Find where the given text appears and provide that cell's center as [X, Y] coordinate. 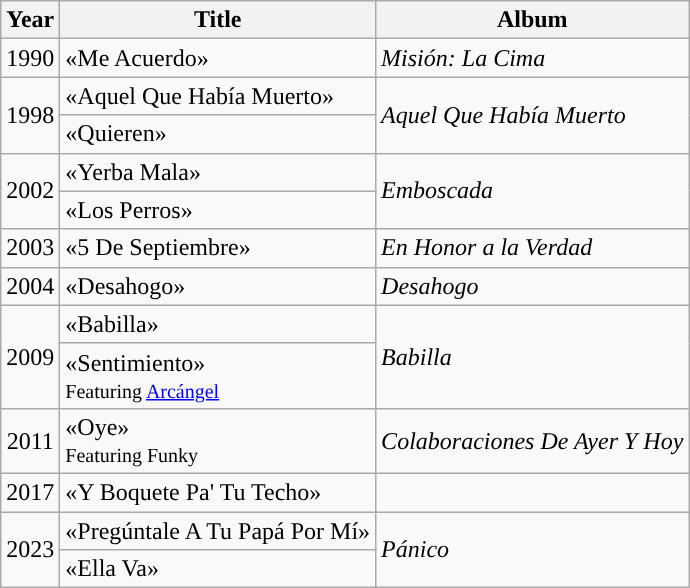
Misión: La Cima [532, 58]
2004 [30, 286]
En Honor a la Verdad [532, 248]
«Me Acuerdo» [218, 58]
«5 De Septiembre» [218, 248]
Emboscada [532, 191]
Colaboraciones De Ayer Y Hoy [532, 440]
Title [218, 20]
«Pregúntale A Tu Papá Por Mí» [218, 531]
1998 [30, 115]
«Oye»Featuring Funky [218, 440]
«Desahogo» [218, 286]
«Y Boquete Pa' Tu Techo» [218, 492]
2023 [30, 550]
«Aquel Que Había Muerto» [218, 96]
2009 [30, 356]
«Ella Va» [218, 569]
Pánico [532, 550]
Aquel Que Había Muerto [532, 115]
2003 [30, 248]
1990 [30, 58]
Desahogo [532, 286]
«Quieren» [218, 134]
«Babilla» [218, 324]
2002 [30, 191]
2011 [30, 440]
«Los Perros» [218, 210]
Year [30, 20]
«Yerba Mala» [218, 172]
«Sentimiento»Featuring Arcángel [218, 376]
2017 [30, 492]
Babilla [532, 356]
Album [532, 20]
